Search for the cell housing the specified text and yield its [X, Y] center coordinate. 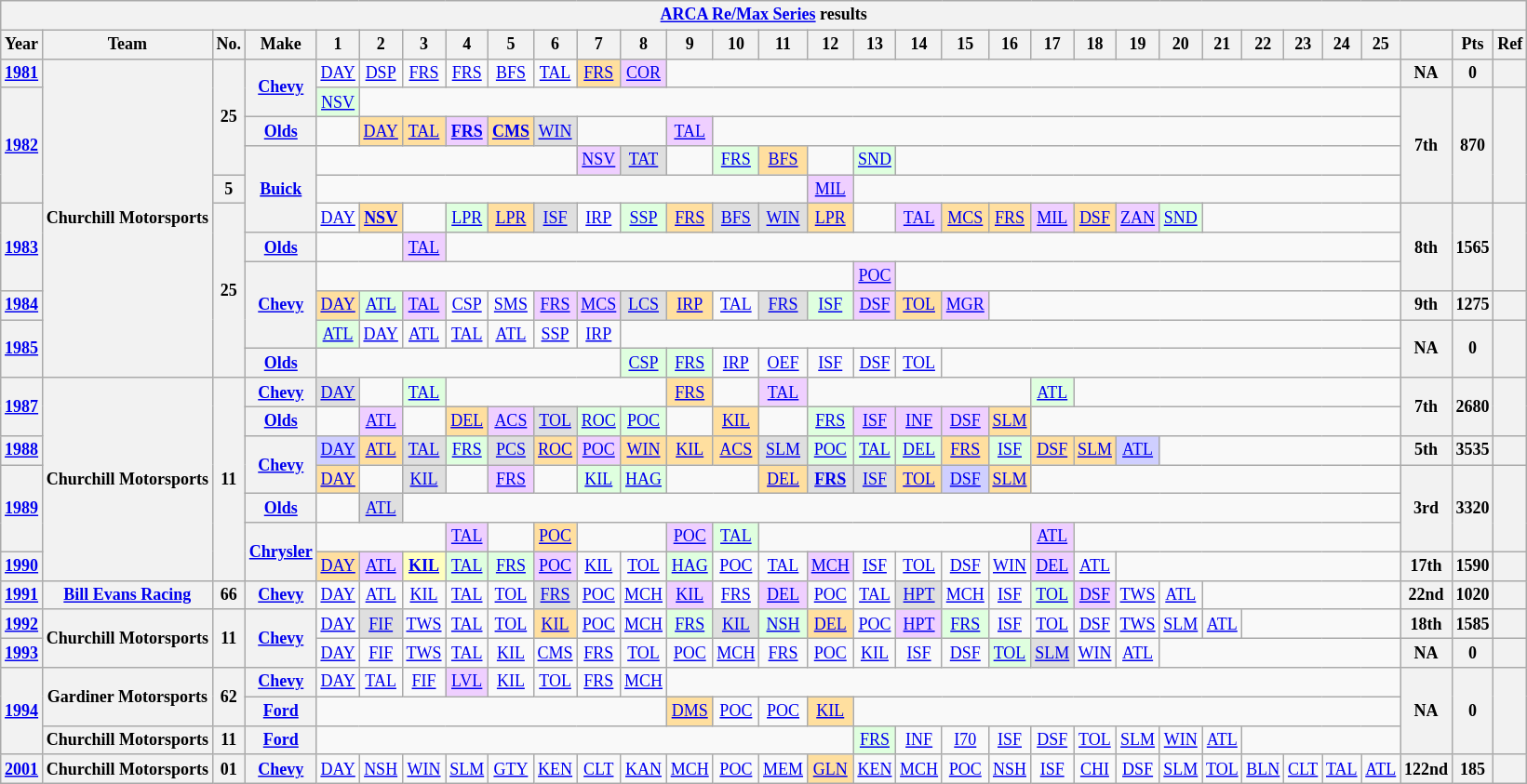
2001 [22, 768]
1020 [1472, 595]
2 [381, 45]
3320 [1472, 509]
62 [229, 697]
8th [1427, 247]
17 [1052, 45]
Team [127, 45]
18th [1427, 623]
Ref [1510, 45]
1 [338, 45]
Make [281, 45]
Year [22, 45]
1985 [22, 349]
3 [424, 45]
GLN [830, 768]
Buick [281, 190]
1983 [22, 247]
1990 [22, 565]
6 [555, 45]
Bill Evans Racing [127, 595]
122nd [1427, 768]
OEF [784, 363]
22 [1264, 45]
LVL [467, 683]
10 [736, 45]
1982 [22, 145]
8 [644, 45]
1987 [22, 406]
13 [875, 45]
Gardiner Motorsports [127, 697]
16 [1010, 45]
CHI [1095, 768]
22nd [1427, 595]
ZAN [1137, 218]
1275 [1472, 305]
1991 [22, 595]
1989 [22, 509]
Pts [1472, 45]
1993 [22, 653]
TAT [644, 160]
18 [1095, 45]
23 [1303, 45]
01 [229, 768]
185 [1472, 768]
12 [830, 45]
1981 [22, 73]
1984 [22, 305]
17th [1427, 565]
66 [229, 595]
1585 [1472, 623]
5th [1427, 450]
9 [690, 45]
DSP [381, 73]
MEM [784, 768]
LCS [644, 305]
1988 [22, 450]
24 [1342, 45]
20 [1181, 45]
I70 [965, 740]
1590 [1472, 565]
ARCA Re/Max Series results [764, 15]
3535 [1472, 450]
KAN [644, 768]
3rd [1427, 509]
1565 [1472, 247]
870 [1472, 145]
7 [599, 45]
1992 [22, 623]
14 [919, 45]
No. [229, 45]
GTY [512, 768]
Chrysler [281, 551]
COR [644, 73]
BLN [1264, 768]
4 [467, 45]
9th [1427, 305]
1994 [22, 711]
PCS [512, 450]
DMS [690, 711]
SMS [512, 305]
15 [965, 45]
MGR [965, 305]
19 [1137, 45]
21 [1223, 45]
2680 [1472, 406]
